Return the (X, Y) coordinate for the center point of the cell that contains the specified text.  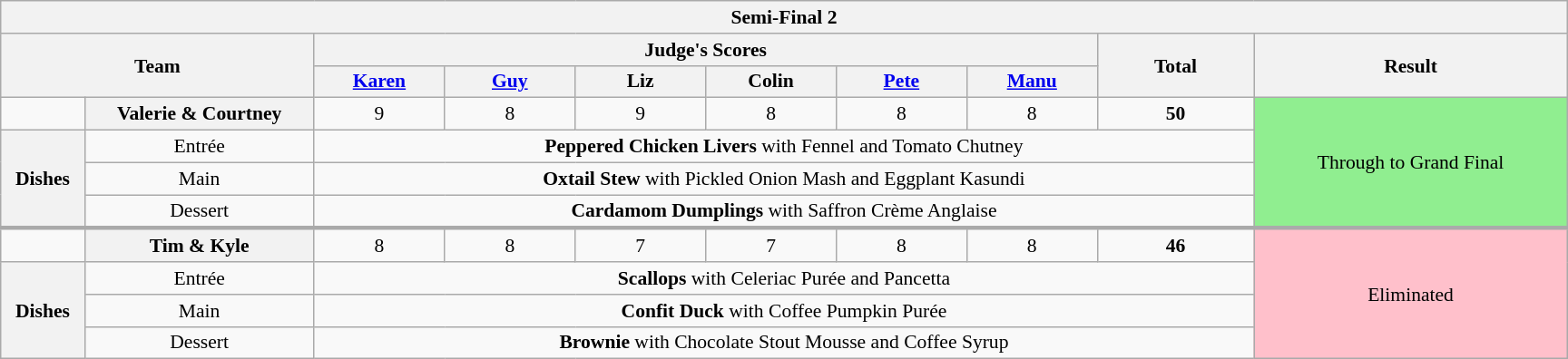
46 (1176, 245)
50 (1176, 114)
Eliminated (1410, 294)
Oxtail Stew with Pickled Onion Mash and Eggplant Kasundi (784, 179)
Pete (901, 82)
Valerie & Courtney (200, 114)
Scallops with Celeriac Purée and Pancetta (784, 278)
Manu (1032, 82)
Tim & Kyle (200, 245)
Karen (379, 82)
Result (1410, 65)
Colin (771, 82)
Guy (510, 82)
Confit Duck with Coffee Pumpkin Purée (784, 311)
Total (1176, 65)
Through to Grand Final (1410, 163)
Cardamom Dumplings with Saffron Crème Anglaise (784, 212)
Brownie with Chocolate Stout Mousse and Coffee Syrup (784, 343)
Judge's Scores (706, 50)
Liz (641, 82)
Team (158, 65)
Semi-Final 2 (784, 17)
Peppered Chicken Livers with Fennel and Tomato Chutney (784, 147)
